Return the (x, y) coordinate for the center point of the cell that contains the specified text.  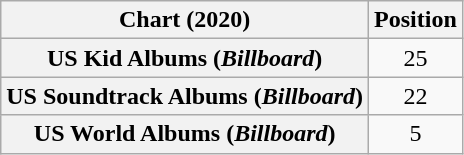
Position (416, 20)
25 (416, 58)
5 (416, 134)
US World Albums (Billboard) (185, 134)
US Soundtrack Albums (Billboard) (185, 96)
US Kid Albums (Billboard) (185, 58)
22 (416, 96)
Chart (2020) (185, 20)
